For the text-containing cell, return its midpoint in [X, Y] coordinate format. 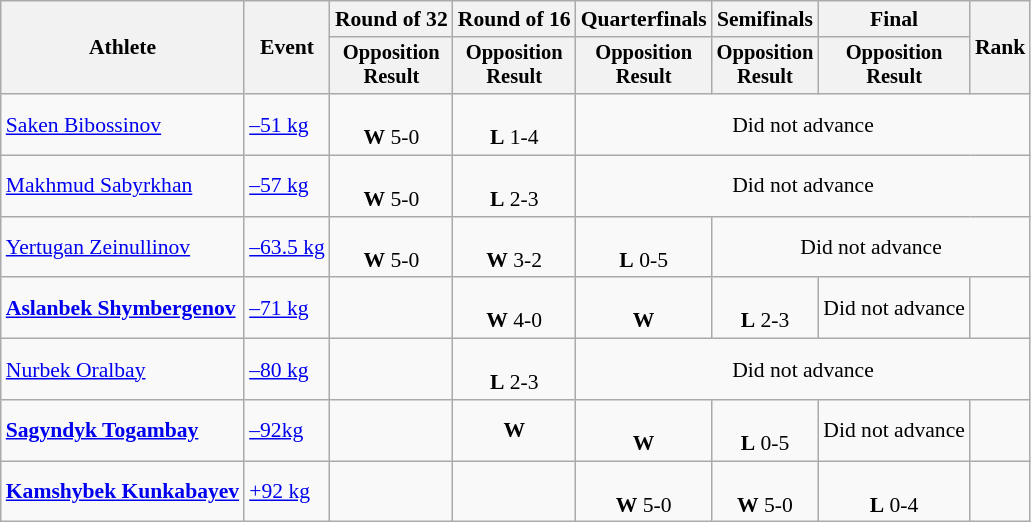
–63.5 kg [287, 248]
W 3-2 [514, 248]
–80 kg [287, 370]
Nurbek Oralbay [122, 370]
L 1-4 [514, 124]
Event [287, 48]
Saken Bibossinov [122, 124]
+92 kg [287, 492]
Kamshybek Kunkabayev [122, 492]
L 0-4 [894, 492]
–51 kg [287, 124]
–92kg [287, 430]
Final [894, 19]
Round of 32 [392, 19]
Athlete [122, 48]
–57 kg [287, 186]
Round of 16 [514, 19]
Sagyndyk Togambay [122, 430]
–71 kg [287, 308]
Aslanbek Shymbergenov [122, 308]
Rank [1000, 48]
Makhmud Sabyrkhan [122, 186]
Semifinals [766, 19]
Quarterfinals [644, 19]
W 4-0 [514, 308]
Yertugan Zeinullinov [122, 248]
